Find where the given text appears and provide that cell's center as [X, Y] coordinate. 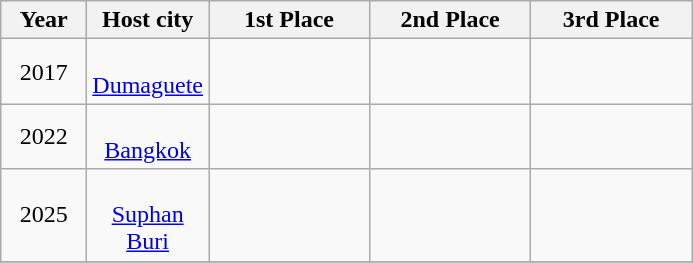
2017 [44, 72]
Host city [148, 20]
Year [44, 20]
2nd Place [450, 20]
1st Place [288, 20]
2025 [44, 215]
Suphan Buri [148, 215]
Dumaguete [148, 72]
3rd Place [612, 20]
2022 [44, 136]
Bangkok [148, 136]
